From the cell containing the given text, extract its center point as [x, y] coordinate. 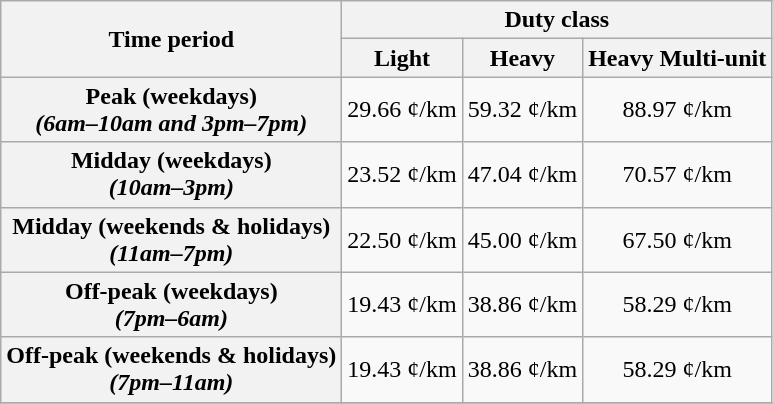
59.32 ¢/km [522, 110]
Light [402, 58]
67.50 ¢/km [678, 240]
22.50 ¢/km [402, 240]
Midday (weekends & holidays) (11am–7pm) [172, 240]
23.52 ¢/km [402, 174]
29.66 ¢/km [402, 110]
Heavy [522, 58]
Time period [172, 39]
Duty class [557, 20]
Midday (weekdays) (10am–3pm) [172, 174]
Off-peak (weekdays) (7pm–6am) [172, 304]
70.57 ¢/km [678, 174]
Off-peak (weekends & holidays) (7pm–11am) [172, 370]
Heavy Multi-unit [678, 58]
Peak (weekdays) (6am–10am and 3pm–7pm) [172, 110]
47.04 ¢/km [522, 174]
45.00 ¢/km [522, 240]
88.97 ¢/km [678, 110]
